Extract the (x, y) coordinate from the center of the cell holding the provided text.  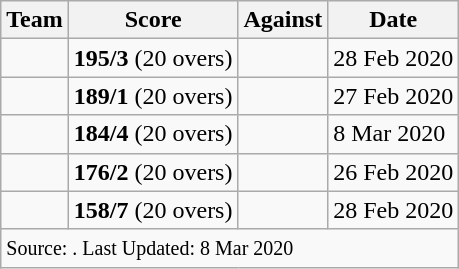
Against (283, 20)
195/3 (20 overs) (153, 58)
Team (35, 20)
184/4 (20 overs) (153, 134)
189/1 (20 overs) (153, 96)
Date (394, 20)
8 Mar 2020 (394, 134)
176/2 (20 overs) (153, 172)
Score (153, 20)
158/7 (20 overs) (153, 210)
26 Feb 2020 (394, 172)
Source: . Last Updated: 8 Mar 2020 (230, 248)
27 Feb 2020 (394, 96)
